Determine the [X, Y] coordinate at the center of the cell enclosing the given text.  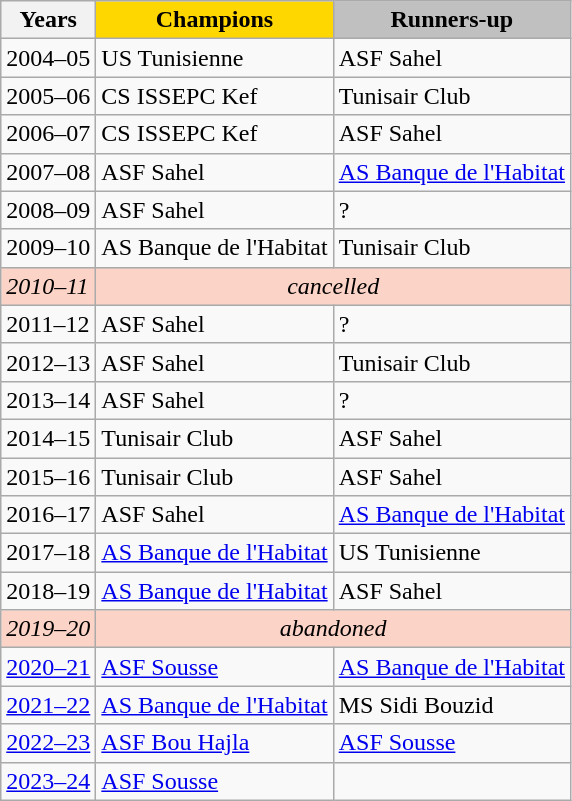
Champions [214, 20]
2008–09 [48, 210]
2020–21 [48, 667]
2015–16 [48, 477]
2021–22 [48, 705]
2012–13 [48, 362]
2017–18 [48, 553]
ASF Bou Hajla [214, 743]
2011–12 [48, 324]
2009–10 [48, 248]
2019–20 [48, 629]
2013–14 [48, 400]
2016–17 [48, 515]
2018–19 [48, 591]
MS Sidi Bouzid [452, 705]
2023–24 [48, 781]
2010–11 [48, 286]
abandoned [334, 629]
Years [48, 20]
2007–08 [48, 172]
Runners-up [452, 20]
2014–15 [48, 438]
cancelled [334, 286]
2006–07 [48, 134]
2005–06 [48, 96]
2004–05 [48, 58]
2022–23 [48, 743]
